Search for the cell housing the specified text and yield its [x, y] center coordinate. 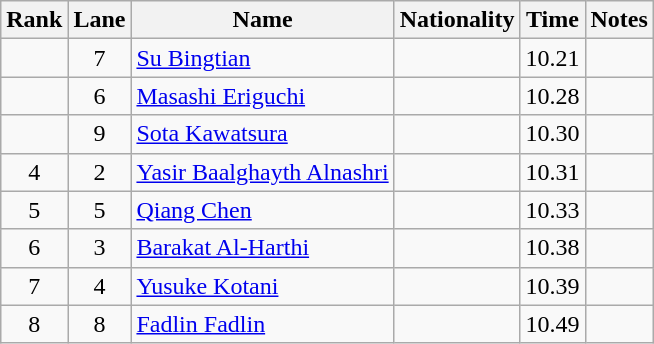
10.39 [552, 286]
Sota Kawatsura [262, 134]
10.31 [552, 172]
10.33 [552, 210]
10.21 [552, 58]
Name [262, 20]
10.38 [552, 248]
Time [552, 20]
Su Bingtian [262, 58]
Qiang Chen [262, 210]
Fadlin Fadlin [262, 324]
Masashi Eriguchi [262, 96]
Barakat Al-Harthi [262, 248]
Lane [100, 20]
Notes [619, 20]
Yusuke Kotani [262, 286]
10.28 [552, 96]
10.30 [552, 134]
Yasir Baalghayth Alnashri [262, 172]
3 [100, 248]
2 [100, 172]
9 [100, 134]
Rank [34, 20]
Nationality [457, 20]
10.49 [552, 324]
